Determine the [X, Y] coordinate at the center of the cell enclosing the given text.  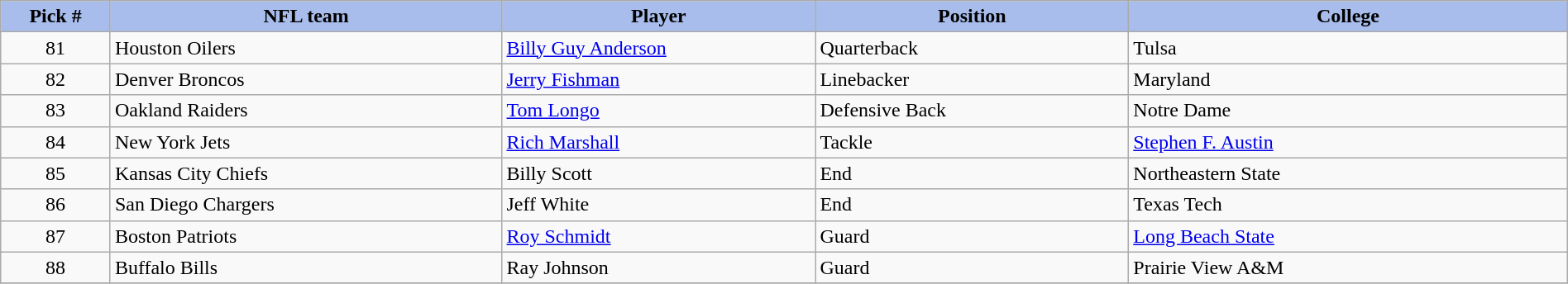
86 [56, 205]
Position [973, 17]
Oakland Raiders [306, 111]
College [1348, 17]
San Diego Chargers [306, 205]
Tom Longo [658, 111]
Quarterback [973, 48]
81 [56, 48]
Maryland [1348, 79]
Billy Scott [658, 173]
Denver Broncos [306, 79]
Tackle [973, 142]
82 [56, 79]
Defensive Back [973, 111]
Houston Oilers [306, 48]
Northeastern State [1348, 173]
Pick # [56, 17]
Ray Johnson [658, 267]
NFL team [306, 17]
Prairie View A&M [1348, 267]
85 [56, 173]
Player [658, 17]
Boston Patriots [306, 236]
Kansas City Chiefs [306, 173]
83 [56, 111]
88 [56, 267]
Tulsa [1348, 48]
Jeff White [658, 205]
Stephen F. Austin [1348, 142]
Long Beach State [1348, 236]
New York Jets [306, 142]
Billy Guy Anderson [658, 48]
Rich Marshall [658, 142]
Linebacker [973, 79]
Buffalo Bills [306, 267]
87 [56, 236]
Jerry Fishman [658, 79]
84 [56, 142]
Notre Dame [1348, 111]
Texas Tech [1348, 205]
Roy Schmidt [658, 236]
